From the cell containing the given text, extract its center point as [x, y] coordinate. 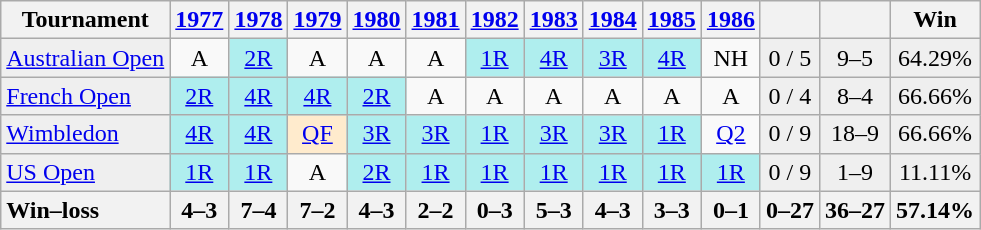
NH [730, 58]
Win [936, 20]
1981 [436, 20]
11.11% [936, 172]
1985 [672, 20]
0–3 [494, 210]
1986 [730, 20]
36–27 [854, 210]
1978 [258, 20]
French Open [86, 96]
Australian Open [86, 58]
Tournament [86, 20]
9–5 [854, 58]
0–27 [790, 210]
1980 [376, 20]
1982 [494, 20]
QF [318, 134]
1979 [318, 20]
57.14% [936, 210]
0 / 5 [790, 58]
1–9 [854, 172]
7–2 [318, 210]
Win–loss [86, 210]
1983 [554, 20]
18–9 [854, 134]
US Open [86, 172]
Wimbledon [86, 134]
0–1 [730, 210]
1984 [612, 20]
0 / 4 [790, 96]
3–3 [672, 210]
8–4 [854, 96]
5–3 [554, 210]
2–2 [436, 210]
Q2 [730, 134]
7–4 [258, 210]
64.29% [936, 58]
1977 [200, 20]
